Detect which cell encompasses the target text, then output its [x, y] center coordinate. 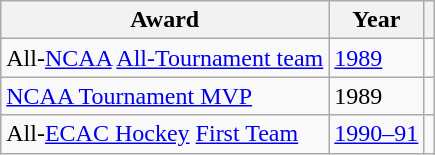
1990–91 [376, 134]
Year [376, 20]
All-NCAA All-Tournament team [165, 58]
Award [165, 20]
All-ECAC Hockey First Team [165, 134]
NCAA Tournament MVP [165, 96]
